Output the [x, y] coordinate of the center of the cell containing the given text.  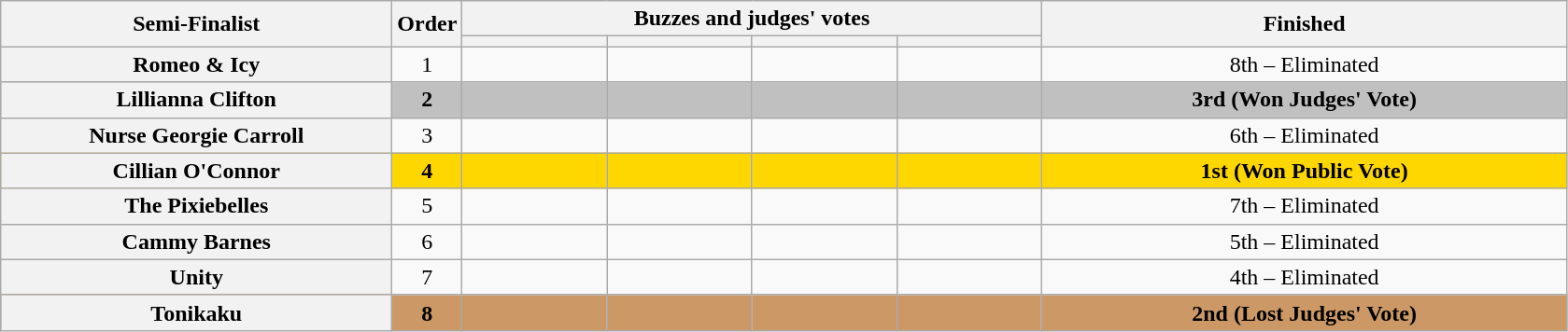
Nurse Georgie Carroll [196, 135]
Lillianna Clifton [196, 100]
3 [428, 135]
Finished [1304, 24]
Unity [196, 277]
The Pixiebelles [196, 206]
Cillian O'Connor [196, 171]
Romeo & Icy [196, 64]
2nd (Lost Judges' Vote) [1304, 312]
Semi-Finalist [196, 24]
7th – Eliminated [1304, 206]
5 [428, 206]
Cammy Barnes [196, 242]
4th – Eliminated [1304, 277]
Tonikaku [196, 312]
6 [428, 242]
3rd (Won Judges' Vote) [1304, 100]
5th – Eliminated [1304, 242]
8th – Eliminated [1304, 64]
8 [428, 312]
6th – Eliminated [1304, 135]
1st (Won Public Vote) [1304, 171]
7 [428, 277]
Buzzes and judges' votes [752, 19]
1 [428, 64]
Order [428, 24]
2 [428, 100]
4 [428, 171]
